Pinpoint the cell where the given text exists, returning its [x, y] midpoint coordinate. 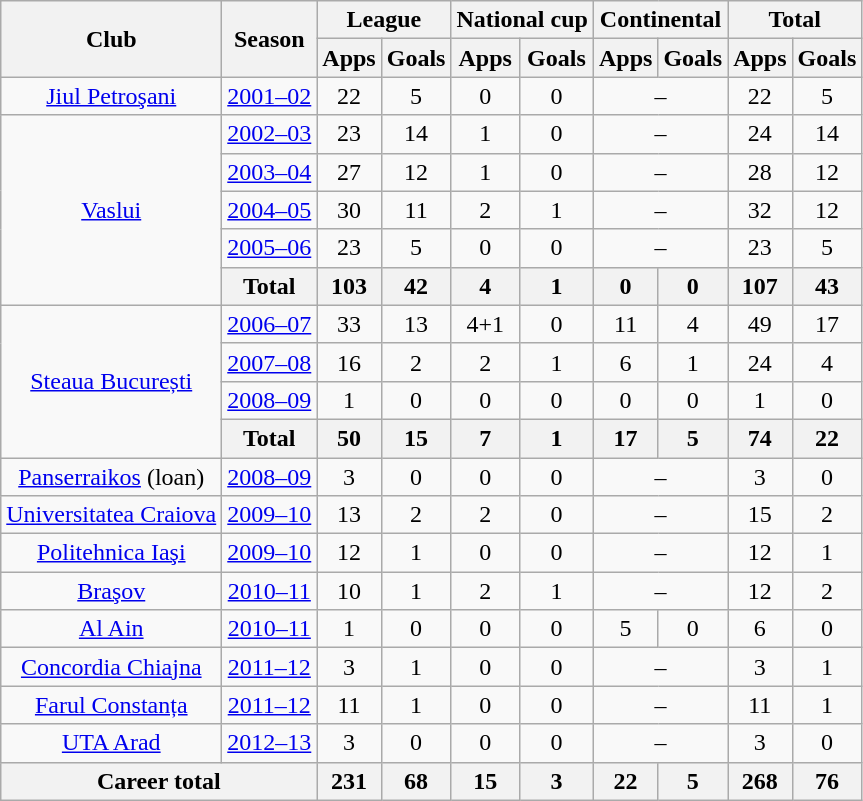
UTA Arad [112, 743]
Politehnica Iaşi [112, 553]
27 [349, 172]
30 [349, 210]
Panserraikos (loan) [112, 477]
103 [349, 286]
Concordia Chiajna [112, 667]
Club [112, 39]
50 [349, 438]
2004–05 [270, 210]
Universitatea Craiova [112, 515]
2001–02 [270, 96]
Braşov [112, 591]
4+1 [485, 324]
Continental [660, 20]
Al Ain [112, 629]
Jiul Petroşani [112, 96]
Vaslui [112, 210]
16 [349, 362]
2007–08 [270, 362]
League [384, 20]
National cup [522, 20]
43 [827, 286]
32 [760, 210]
Career total [159, 781]
2012–13 [270, 743]
74 [760, 438]
2002–03 [270, 134]
2005–06 [270, 248]
68 [416, 781]
Steaua București [112, 381]
28 [760, 172]
231 [349, 781]
268 [760, 781]
33 [349, 324]
Farul Constanța [112, 705]
107 [760, 286]
Season [270, 39]
2003–04 [270, 172]
76 [827, 781]
2006–07 [270, 324]
49 [760, 324]
42 [416, 286]
7 [485, 438]
10 [349, 591]
